Output the [x, y] coordinate of the center of the cell containing the given text.  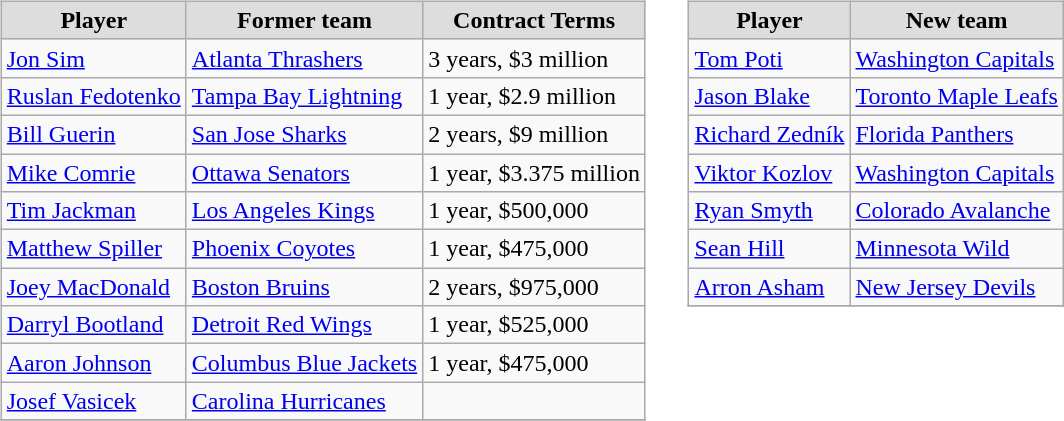
Carolina Hurricanes [304, 401]
Ruslan Fedotenko [94, 96]
1 year, $525,000 [534, 325]
2 years, $9 million [534, 134]
Toronto Maple Leafs [956, 96]
Colorado Avalanche [956, 211]
Joey MacDonald [94, 287]
Arron Asham [770, 287]
San Jose Sharks [304, 134]
Tim Jackman [94, 211]
1 year, $2.9 million [534, 96]
Aaron Johnson [94, 363]
New Jersey Devils [956, 287]
Phoenix Coyotes [304, 249]
1 year, $3.375 million [534, 173]
Sean Hill [770, 249]
Richard Zedník [770, 134]
New team [956, 20]
Columbus Blue Jackets [304, 363]
Detroit Red Wings [304, 325]
Minnesota Wild [956, 249]
3 years, $3 million [534, 58]
Ryan Smyth [770, 211]
Former team [304, 20]
Bill Guerin [94, 134]
Tampa Bay Lightning [304, 96]
Mike Comrie [94, 173]
Darryl Bootland [94, 325]
Jason Blake [770, 96]
Los Angeles Kings [304, 211]
Matthew Spiller [94, 249]
Contract Terms [534, 20]
Boston Bruins [304, 287]
1 year, $500,000 [534, 211]
Josef Vasicek [94, 401]
Atlanta Thrashers [304, 58]
2 years, $975,000 [534, 287]
Viktor Kozlov [770, 173]
Tom Poti [770, 58]
Florida Panthers [956, 134]
Ottawa Senators [304, 173]
Jon Sim [94, 58]
